Identify which cell holds the provided text, then report its (X, Y) central coordinate. 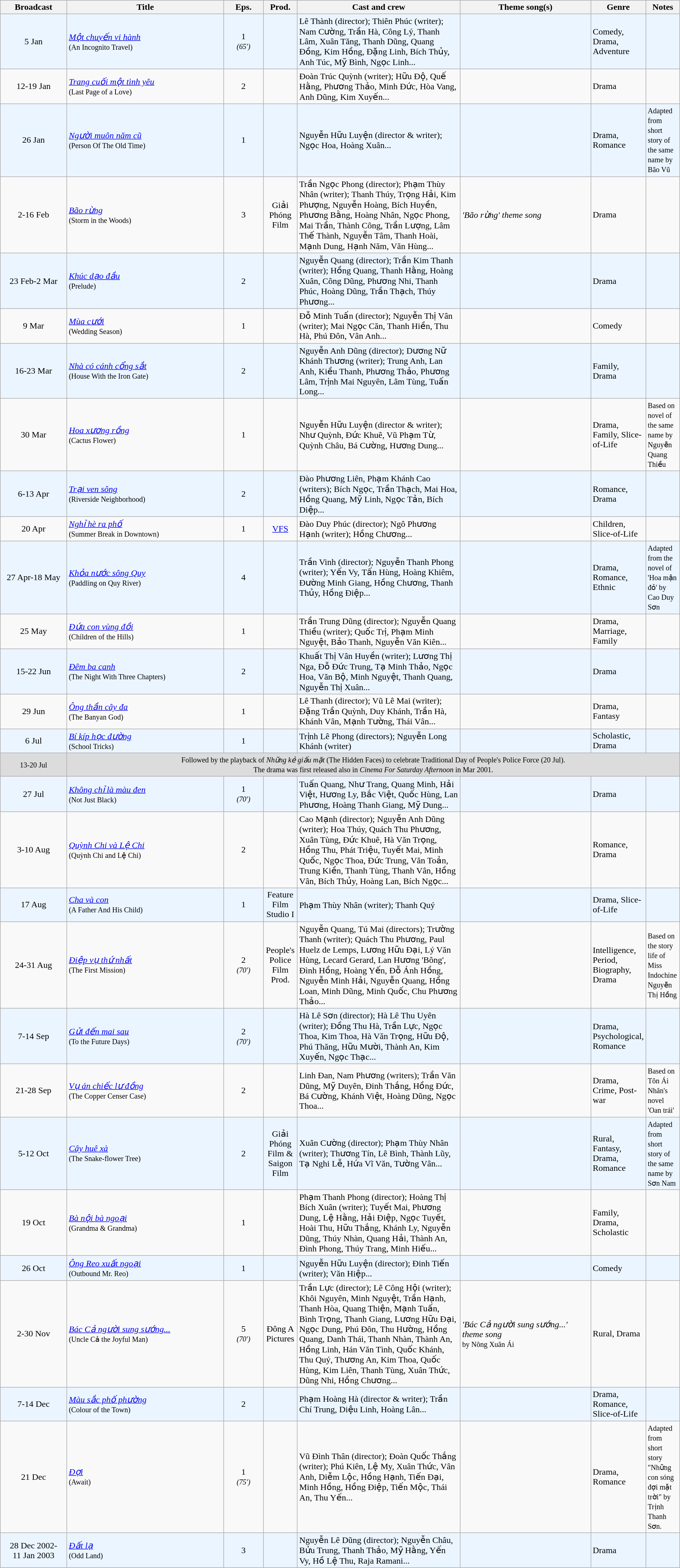
Đỗ Minh Tuấn (director); Nguyễn Thị Vân (writer); Mai Ngọc Căn, Thanh Hiền, Thu Hà, Phú Đôn, Vân Anh... (379, 326)
28 Dec 2002-11 Jan 2003 (33, 1550)
19 Oct (33, 1223)
Nhà có cánh cổng sắt (House With the Iron Gate) (145, 371)
7-14 Dec (33, 1404)
1(70′) (243, 794)
Trại ven sông (Riverside Neighborhood) (145, 494)
5 Jan (33, 41)
1(75′) (243, 1477)
Lê Thanh (director); Vũ Lê Mai (writer); Đặng Trần Quỳnh, Duy Khánh, Trần Hà, Khánh Vân, Mạnh Tường, Thái Vân... (379, 712)
Ông thần cây đa (The Banyan God) (145, 712)
Intelligence, Period, Biography, Drama (618, 965)
3-10 Aug (33, 850)
Based on the story life of Miss Indochine Nguyễn Thị Hồng (663, 965)
People's Police Film Prod. (280, 965)
Notes (663, 7)
Comedy, Drama, Adventure (618, 41)
Không chỉ là màu đen (Not Just Black) (145, 794)
Gửi đến mai sau (To the Future Days) (145, 1036)
Đêm ba canh (The Night With Three Chapters) (145, 672)
'Bão rừng' theme song (525, 215)
'Bác Cả người sung sướng...' theme songby Nông Xuân Ái (525, 1334)
Linh Đan, Nam Phương (writers); Trần Văn Dũng, Mỹ Duyên, Đinh Thắng, Hồng Đức, Bá Cường, Khánh Việt, Hoàng Dũng, Ngọc Thoa... (379, 1091)
Drama, Psychological, Romance (618, 1036)
Khúc dạo đầu (Prelude) (145, 281)
Xuân Cường (director); Phạm Thùy Nhân (writer); Thương Tín, Lê Bình, Thành Lũy, Tạ Nghi Lễ, Hứa Vĩ Văn, Tường Vân... (379, 1153)
Genre (618, 7)
Title (145, 7)
Một chuyến vi hành (An Incognito Travel) (145, 41)
20 Apr (33, 529)
Drama, Romance, Slice-of-Life (618, 1404)
Adapted from short story "Những con sóng đợi mặt trời" by Trịnh Thanh Sơn. (663, 1477)
Ông Reo xuất ngoại (Outbound Mr. Reo) (145, 1268)
17 Aug (33, 905)
Đông A Pictures (280, 1334)
Family, Drama, Scholastic (618, 1223)
Rural, Drama (618, 1334)
Người muôn năm cũ (Person Of The Old Time) (145, 140)
Màu sắc phố phường (Colour of the Town) (145, 1404)
Cast and crew (379, 7)
5-12 Oct (33, 1153)
Scholastic, Drama (618, 741)
Based on Tôn Ái Nhân's novel 'Oan trái' (663, 1091)
2-30 Nov (33, 1334)
Nguyễn Hữu Luyện (director & writer); Như Quỳnh, Đức Khuê, Vũ Phạm Từ, Quỳnh Châu, Bá Cường, Hương Dung... (379, 435)
23 Feb-2 Mar (33, 281)
Feature Film Studio I (280, 905)
27 Apr-18 May (33, 577)
Tuấn Quang, Như Trang, Quang Minh, Hải Việt, Hương Ly, Bắc Việt, Quốc Hùng, Lan Phương, Hoàng Thanh Giang, Mỹ Dung... (379, 794)
Adapted from short story of the same name by Bão Vũ (663, 140)
Đợi (Await) (145, 1477)
Trịnh Lê Phong (directors); Nguyễn Long Khánh (writer) (379, 741)
Family, Drama (618, 371)
26 Jan (33, 140)
Based on novel of the same name by Nguyễn Quang Thiều (663, 435)
Điệp vụ thứ nhất (The First Mission) (145, 965)
Bão rừng (Storm in the Woods) (145, 215)
Drama, Family, Slice-of-Life (618, 435)
1(65′) (243, 41)
Bác Cả người sung sướng... (Uncle Cả the Joyful Man) (145, 1334)
29 Jun (33, 712)
12-19 Jan (33, 86)
Broadcast (33, 7)
Theme song(s) (525, 7)
7-14 Sep (33, 1036)
Vụ án chiếc lư đồng (The Copper Censer Case) (145, 1091)
Cha và con (A Father And His Child) (145, 905)
27 Jul (33, 794)
25 May (33, 631)
Nguyễn Hữu Luyện (director & writer); Ngọc Hoa, Hoàng Xuân... (379, 140)
Prod. (280, 7)
5(70′) (243, 1334)
Đứa con vùng đồi (Children of the Hills) (145, 631)
Drama, Marriage, Family (618, 631)
Children, Slice-of-Life (618, 529)
Hoa xương rồng (Cactus Flower) (145, 435)
Trang cuối một tình yêu (Last Page of a Love) (145, 86)
Adapted from short story of the same name by Sơn Nam (663, 1153)
13-20 Jul (33, 765)
Khỏa nước sông Quy (Paddling on Quy River) (145, 577)
Quỳnh Chi và Lệ Chi (Quỳnh Chi and Lệ Chi) (145, 850)
Trần Trung Dũng (director); Nguyễn Quang Thiều (writer); Quốc Trị, Phạm Minh Nguyệt, Bảo Thanh, Nguyễn Văn Kiên... (379, 631)
Trần Vinh (director); Nguyễn Thanh Phong (writer); Yến Vy, Tấn Hùng, Hoàng Khiêm, Đường Minh Giang, Hồng Chương, Thanh Thủy, Hồng Điệp... (379, 577)
Phạm Thùy Nhân (writer); Thanh Quý (379, 905)
9 Mar (33, 326)
Khuất Thị Vân Huyền (writer); Lương Thị Nga, Đỗ Đức Trung, Tạ Minh Thảo, Ngọc Hoa, Văn Bộ, Minh Nguyệt, Thanh Quang, Nguyễn Thị Xuân... (379, 672)
Giải Phóng Film (280, 215)
Giải Phóng Film & Saigon Film (280, 1153)
Bí kíp học đường (School Tricks) (145, 741)
30 Mar (33, 435)
15-22 Jun (33, 672)
16-23 Mar (33, 371)
Drama, Romance, Ethnic (618, 577)
6 Jul (33, 741)
26 Oct (33, 1268)
21 Dec (33, 1477)
Drama, Slice-of-Life (618, 905)
Drama, Crime, Post-war (618, 1091)
Drama, Fantasy (618, 712)
Eps. (243, 7)
4 (243, 577)
24-31 Aug (33, 965)
Nghỉ hè ra phố (Summer Break in Downtown) (145, 529)
Đoàn Trúc Quỳnh (writer); Hữu Độ, Quế Hằng, Phương Thảo, Minh Đức, Hòa Vang, Anh Dũng, Kim Xuyến... (379, 86)
Mùa cưới (Wedding Season) (145, 326)
Bà nội bà ngoại (Grandma & Grandma) (145, 1223)
Adapted from the novel of 'Hoa mận đỏ' by Cao Duy Sơn (663, 577)
Đào Duy Phúc (director); Ngô Phương Hạnh (writer); Hồng Chương... (379, 529)
VFS (280, 529)
Đào Phương Liên, Phạm Khánh Cao (writers); Bích Ngọc, Trần Thạch, Mai Hoa, Hồng Quang, Mỹ Linh, Ngọc Tản, Bích Diệp... (379, 494)
Đất lạ (Odd Land) (145, 1550)
2-16 Feb (33, 215)
Nguyễn Lê Dũng (director); Nguyễn Châu, Bửu Trung, Thanh Thảo, Mỹ Hằng, Yến Vy, Hồ Lệ Thu, Raja Ramani... (379, 1550)
Nguyễn Hữu Luyện (director); Đinh Tiến (writer); Văn Hiệp... (379, 1268)
Rural, Fantasy, Drama, Romance (618, 1153)
6-13 Apr (33, 494)
21-28 Sep (33, 1091)
Cây huê xà (The Snake-flower Tree) (145, 1153)
Phạm Hoàng Hà (director & writer); Trần Chí Trung, Diệu Linh, Hoàng Lân... (379, 1404)
